Find where the given text appears and provide that cell's center as [x, y] coordinate. 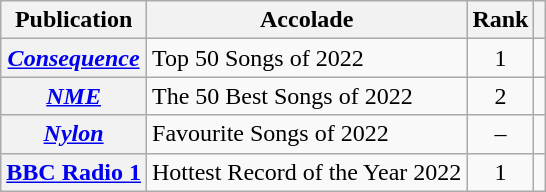
NME [74, 96]
Top 50 Songs of 2022 [307, 58]
Hottest Record of the Year 2022 [307, 172]
Rank [500, 20]
Accolade [307, 20]
Nylon [74, 134]
2 [500, 96]
– [500, 134]
Publication [74, 20]
The 50 Best Songs of 2022 [307, 96]
BBC Radio 1 [74, 172]
Consequence [74, 58]
Favourite Songs of 2022 [307, 134]
